Locate the cell with the specified text and output its [x, y] center coordinate. 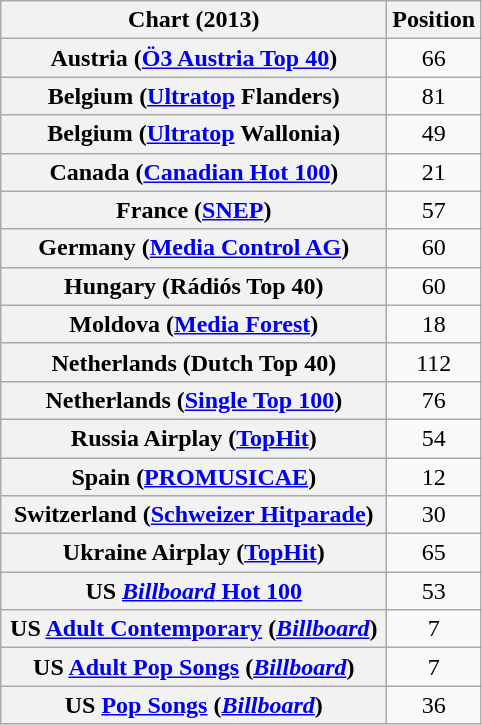
Ukraine Airplay (TopHit) [194, 553]
Chart (2013) [194, 20]
Position [434, 20]
Moldova (Media Forest) [194, 324]
US Billboard Hot 100 [194, 591]
18 [434, 324]
76 [434, 400]
Spain (PROMUSICAE) [194, 477]
49 [434, 134]
65 [434, 553]
US Adult Contemporary (Billboard) [194, 629]
53 [434, 591]
Belgium (Ultratop Wallonia) [194, 134]
36 [434, 705]
54 [434, 438]
US Adult Pop Songs (Billboard) [194, 667]
57 [434, 210]
Belgium (Ultratop Flanders) [194, 96]
Hungary (Rádiós Top 40) [194, 286]
Austria (Ö3 Austria Top 40) [194, 58]
France (SNEP) [194, 210]
21 [434, 172]
US Pop Songs (Billboard) [194, 705]
Germany (Media Control AG) [194, 248]
Canada (Canadian Hot 100) [194, 172]
81 [434, 96]
Netherlands (Dutch Top 40) [194, 362]
Switzerland (Schweizer Hitparade) [194, 515]
66 [434, 58]
12 [434, 477]
30 [434, 515]
112 [434, 362]
Russia Airplay (TopHit) [194, 438]
Netherlands (Single Top 100) [194, 400]
